From the cell containing the given text, extract its center point as [X, Y] coordinate. 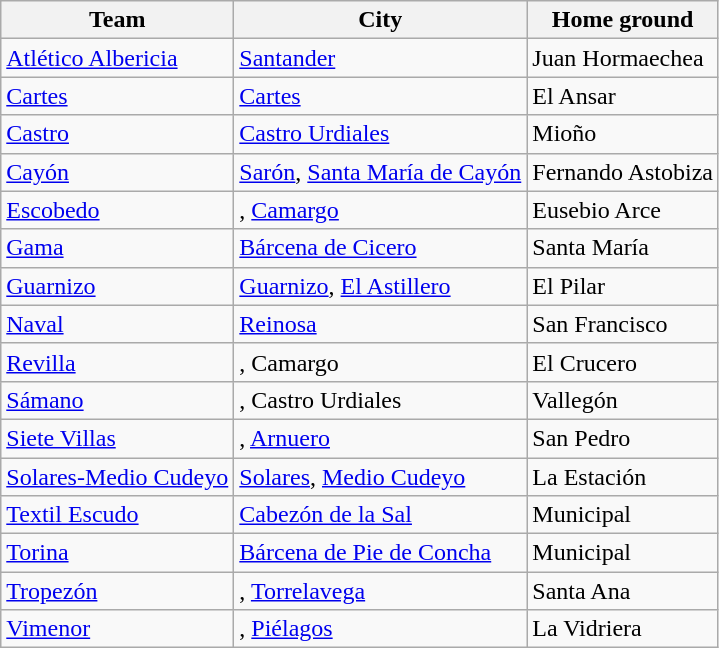
Guarnizo [118, 286]
, Piélagos [380, 629]
, Torrelavega [380, 591]
, Castro Urdiales [380, 400]
Revilla [118, 362]
Castro Urdiales [380, 134]
El Pilar [623, 286]
Torina [118, 553]
Textil Escudo [118, 515]
Home ground [623, 20]
Tropezón [118, 591]
La Vidriera [623, 629]
Santander [380, 58]
Bárcena de Cicero [380, 248]
Cayón [118, 172]
Vallegón [623, 400]
San Pedro [623, 438]
City [380, 20]
Bárcena de Pie de Concha [380, 553]
Vimenor [118, 629]
Mioño [623, 134]
Gama [118, 248]
Siete Villas [118, 438]
Castro [118, 134]
Santa María [623, 248]
Reinosa [380, 324]
Cabezón de la Sal [380, 515]
La Estación [623, 477]
Juan Hormaechea [623, 58]
Sámano [118, 400]
Naval [118, 324]
Guarnizo, El Astillero [380, 286]
El Crucero [623, 362]
Solares-Medio Cudeyo [118, 477]
Eusebio Arce [623, 210]
Fernando Astobiza [623, 172]
Santa Ana [623, 591]
Team [118, 20]
Escobedo [118, 210]
El Ansar [623, 96]
Sarón, Santa María de Cayón [380, 172]
, Arnuero [380, 438]
San Francisco [623, 324]
Atlético Albericia [118, 58]
Solares, Medio Cudeyo [380, 477]
